For the text-containing cell, return its midpoint in [x, y] coordinate format. 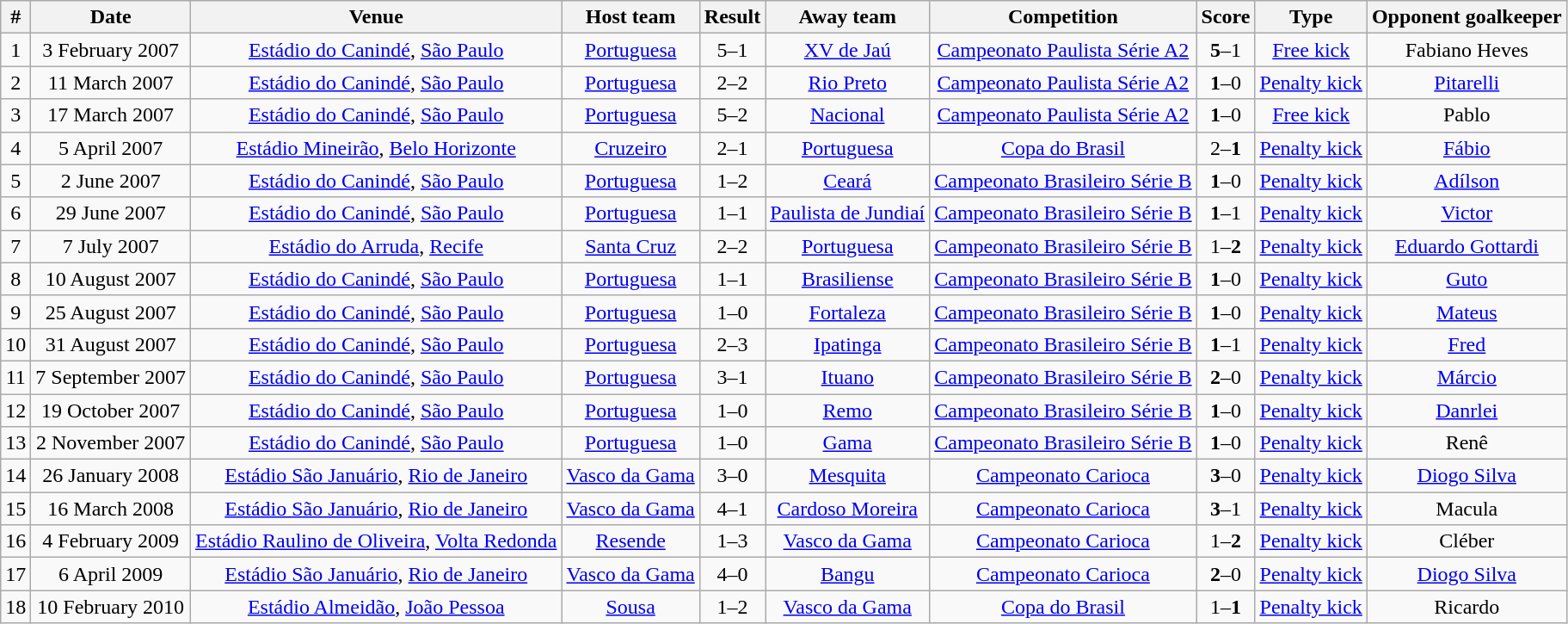
Venue [377, 17]
10 February 2010 [111, 607]
Competition [1063, 17]
Rio Preto [848, 83]
4 [15, 148]
Estádio Raulino de Oliveira, Volta Redonda [377, 541]
1 [15, 50]
4 February 2009 [111, 541]
25 August 2007 [111, 312]
17 March 2007 [111, 115]
# [15, 17]
Macula [1467, 509]
3 February 2007 [111, 50]
Score [1226, 17]
18 [15, 607]
Guto [1467, 279]
Adílson [1467, 181]
4–0 [732, 574]
Fabiano Heves [1467, 50]
Estádio do Arruda, Recife [377, 246]
Paulista de Jundiaí [848, 213]
Ipatinga [848, 344]
Gama [848, 443]
4–1 [732, 509]
Cardoso Moreira [848, 509]
2 June 2007 [111, 181]
8 [15, 279]
Pitarelli [1467, 83]
7 July 2007 [111, 246]
Cruzeiro [630, 148]
Ricardo [1467, 607]
Bangu [848, 574]
Resende [630, 541]
Ituano [848, 377]
Fortaleza [848, 312]
5–2 [732, 115]
14 [15, 476]
9 [15, 312]
19 October 2007 [111, 411]
12 [15, 411]
6 April 2009 [111, 574]
17 [15, 574]
Date [111, 17]
Danrlei [1467, 411]
Host team [630, 17]
16 March 2008 [111, 509]
Estádio Almeidão, João Pessoa [377, 607]
11 [15, 377]
Santa Cruz [630, 246]
10 August 2007 [111, 279]
Opponent goalkeeper [1467, 17]
10 [15, 344]
29 June 2007 [111, 213]
5 [15, 181]
Pablo [1467, 115]
3 [15, 115]
11 March 2007 [111, 83]
1–3 [732, 541]
XV de Jaú [848, 50]
Type [1311, 17]
Result [732, 17]
31 August 2007 [111, 344]
2 November 2007 [111, 443]
Nacional [848, 115]
Cléber [1467, 541]
Fred [1467, 344]
5 April 2007 [111, 148]
Away team [848, 17]
7 September 2007 [111, 377]
16 [15, 541]
Renê [1467, 443]
Mateus [1467, 312]
Remo [848, 411]
Sousa [630, 607]
Estádio Mineirão, Belo Horizonte [377, 148]
Fábio [1467, 148]
Brasiliense [848, 279]
Victor [1467, 213]
15 [15, 509]
7 [15, 246]
13 [15, 443]
2 [15, 83]
Márcio [1467, 377]
26 January 2008 [111, 476]
2–3 [732, 344]
6 [15, 213]
Mesquita [848, 476]
Eduardo Gottardi [1467, 246]
Ceará [848, 181]
